Search for the cell housing the specified text and yield its [X, Y] center coordinate. 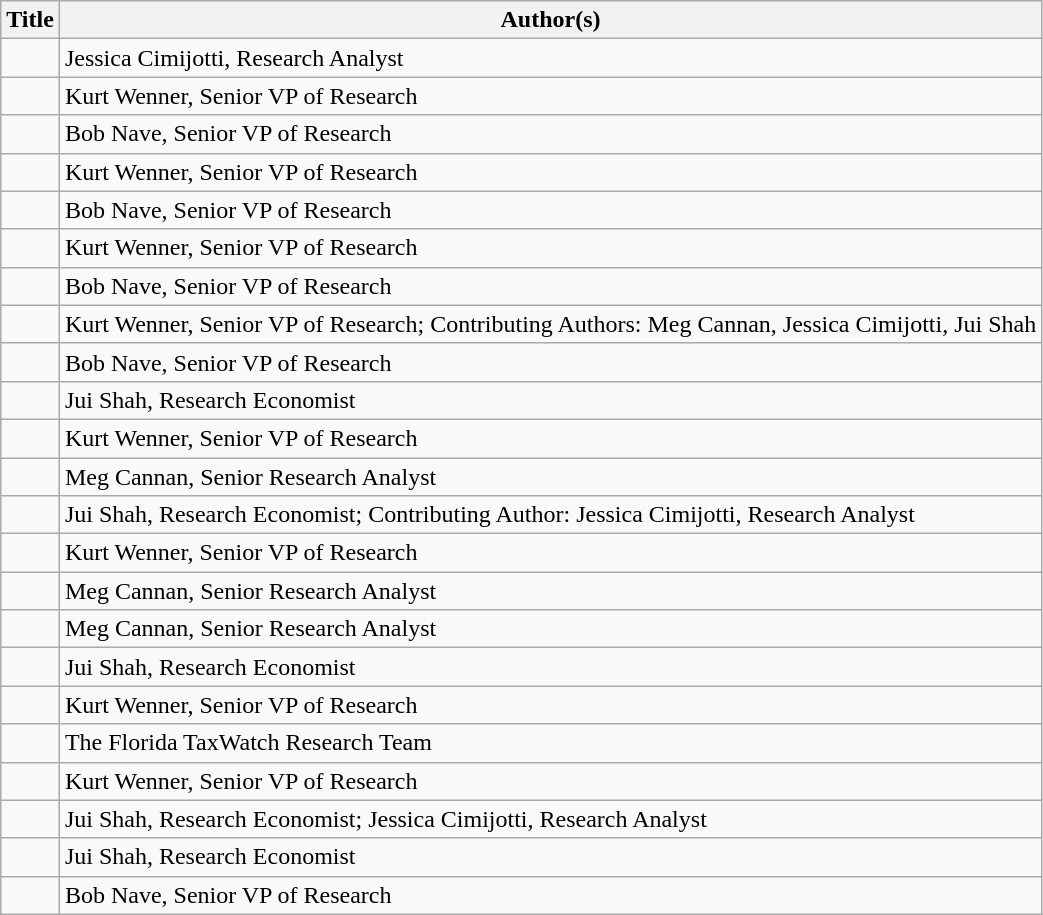
Jessica Cimijotti, Research Analyst [550, 58]
Jui Shah, Research Economist; Contributing Author: Jessica Cimijotti, Research Analyst [550, 515]
Title [30, 20]
Author(s) [550, 20]
Jui Shah, Research Economist; Jessica Cimijotti, Research Analyst [550, 819]
Kurt Wenner, Senior VP of Research; Contributing Authors: Meg Cannan, Jessica Cimijotti, Jui Shah [550, 324]
The Florida TaxWatch Research Team [550, 743]
